Detect which cell encompasses the target text, then output its [x, y] center coordinate. 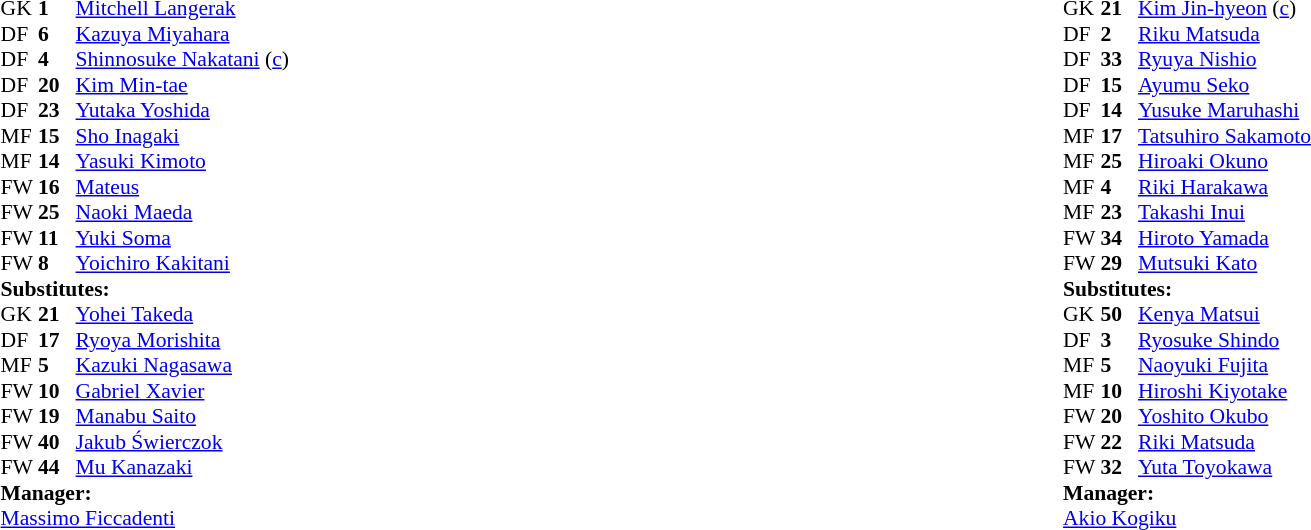
Hiroaki Okuno [1224, 161]
Ayumu Seko [1224, 85]
Hiroto Yamada [1224, 238]
22 [1120, 442]
Kenya Matsui [1224, 315]
Tatsuhiro Sakamoto [1224, 136]
Mateus [182, 187]
Takashi Inui [1224, 213]
Naoyuki Fujita [1224, 365]
16 [57, 187]
3 [1120, 340]
Yusuke Maruhashi [1224, 111]
Naoki Maeda [182, 213]
40 [57, 442]
Manabu Saito [182, 417]
Ryoya Morishita [182, 340]
Sho Inagaki [182, 136]
50 [1120, 315]
44 [57, 467]
Yohei Takeda [182, 315]
Riki Matsuda [1224, 442]
21 [57, 315]
Hiroshi Kiyotake [1224, 391]
2 [1120, 34]
Kim Min-tae [182, 85]
Yuki Soma [182, 238]
Yuta Toyokawa [1224, 467]
29 [1120, 263]
Ryosuke Shindo [1224, 340]
6 [57, 34]
Yoichiro Kakitani [182, 263]
11 [57, 238]
Riku Matsuda [1224, 34]
32 [1120, 467]
Mu Kanazaki [182, 467]
Yasuki Kimoto [182, 161]
Mutsuki Kato [1224, 263]
19 [57, 417]
Jakub Świerczok [182, 442]
Gabriel Xavier [182, 391]
Kazuki Nagasawa [182, 365]
Shinnosuke Nakatani (c) [182, 59]
34 [1120, 238]
Ryuya Nishio [1224, 59]
Riki Harakawa [1224, 187]
8 [57, 263]
33 [1120, 59]
Kazuya Miyahara [182, 34]
Yoshito Okubo [1224, 417]
Yutaka Yoshida [182, 111]
